Detect which cell encompasses the target text, then output its (x, y) center coordinate. 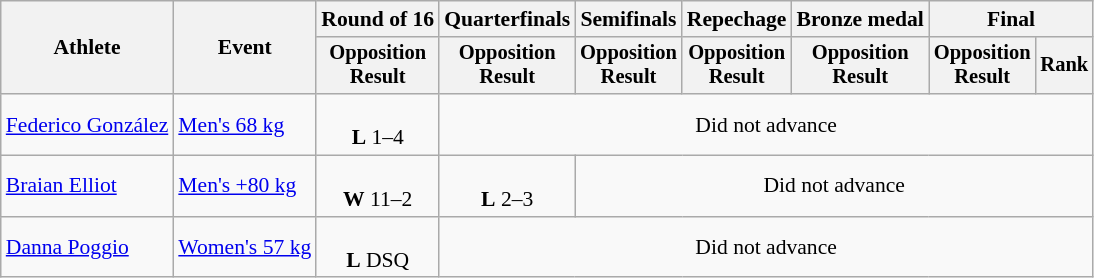
Quarterfinals (507, 19)
Braian Elliot (88, 186)
Danna Poggio (88, 248)
Men's +80 kg (244, 186)
Federico González (88, 124)
Men's 68 kg (244, 124)
Women's 57 kg (244, 248)
Event (244, 48)
L 2–3 (507, 186)
W 11–2 (378, 186)
Bronze medal (860, 19)
Semifinals (628, 19)
Repechage (737, 19)
L DSQ (378, 248)
Final (1011, 19)
Rank (1064, 66)
Athlete (88, 48)
Round of 16 (378, 19)
L 1–4 (378, 124)
